From the cell containing the given text, extract its center point as (x, y) coordinate. 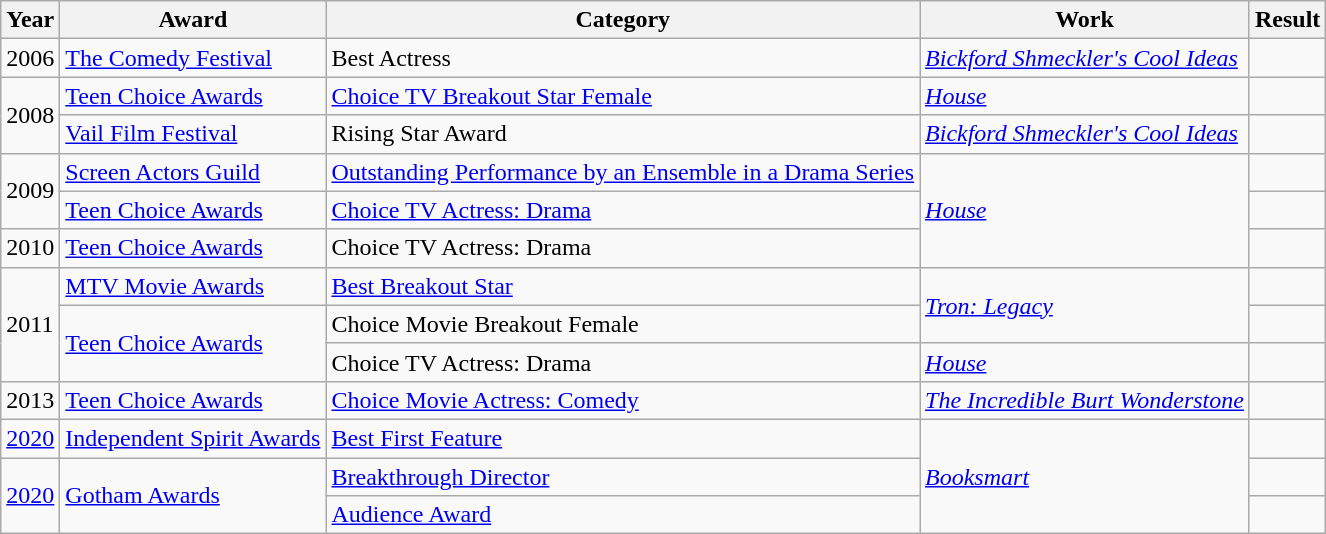
Result (1287, 20)
The Comedy Festival (193, 58)
Best First Feature (623, 438)
Year (30, 20)
2008 (30, 115)
Category (623, 20)
Best Breakout Star (623, 286)
Award (193, 20)
MTV Movie Awards (193, 286)
Vail Film Festival (193, 134)
Choice Movie Actress: Comedy (623, 400)
2006 (30, 58)
2013 (30, 400)
Choice TV Breakout Star Female (623, 96)
Breakthrough Director (623, 477)
Outstanding Performance by an Ensemble in a Drama Series (623, 172)
2009 (30, 191)
Best Actress (623, 58)
2011 (30, 324)
Screen Actors Guild (193, 172)
Audience Award (623, 515)
The Incredible Burt Wonderstone (1085, 400)
Choice Movie Breakout Female (623, 324)
Rising Star Award (623, 134)
Gotham Awards (193, 496)
Booksmart (1085, 476)
Independent Spirit Awards (193, 438)
Tron: Legacy (1085, 305)
2010 (30, 248)
Work (1085, 20)
